Determine the [x, y] coordinate at the center of the cell enclosing the given text.  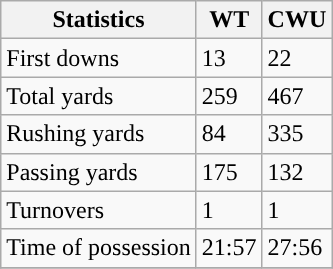
259 [229, 96]
Passing yards [99, 172]
First downs [99, 58]
335 [297, 134]
467 [297, 96]
84 [229, 134]
175 [229, 172]
WT [229, 20]
Turnovers [99, 210]
Time of possession [99, 248]
22 [297, 58]
13 [229, 58]
CWU [297, 20]
Statistics [99, 20]
Rushing yards [99, 134]
27:56 [297, 248]
132 [297, 172]
21:57 [229, 248]
Total yards [99, 96]
